Scan for the cell matching the given text and deliver its (x, y) coordinate at center. 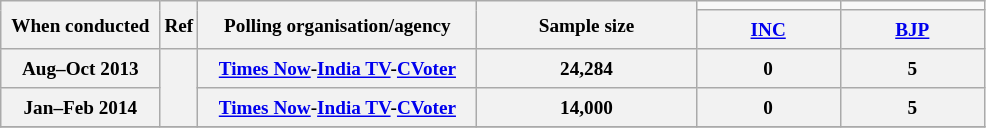
Ref (179, 25)
Aug–Oct 2013 (80, 68)
When conducted (80, 25)
Jan–Feb 2014 (80, 108)
BJP (912, 30)
24,284 (586, 68)
INC (768, 30)
14,000 (586, 108)
Sample size (586, 25)
Polling organisation/agency (338, 25)
